From the cell containing the given text, extract its center point as (X, Y) coordinate. 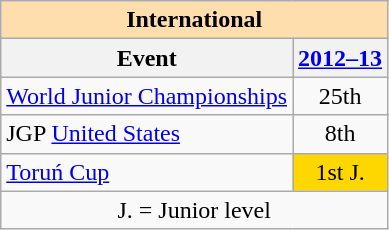
2012–13 (340, 58)
International (194, 20)
J. = Junior level (194, 210)
World Junior Championships (147, 96)
1st J. (340, 172)
JGP United States (147, 134)
25th (340, 96)
Event (147, 58)
Toruń Cup (147, 172)
8th (340, 134)
